Output the (x, y) coordinate of the center of the cell containing the given text.  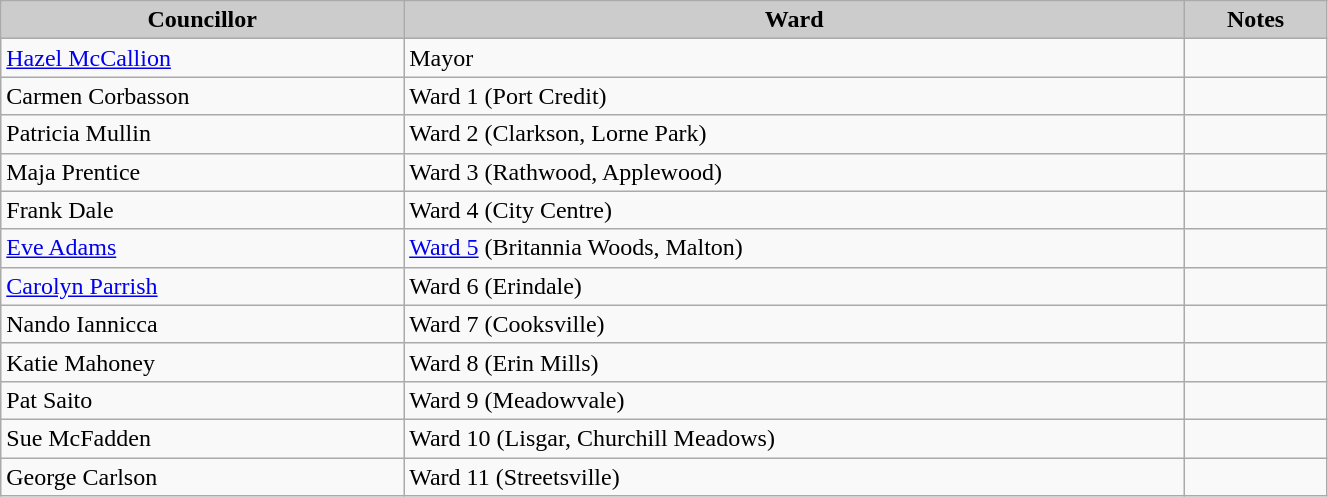
Katie Mahoney (202, 362)
Ward 4 (City Centre) (794, 210)
Mayor (794, 58)
Carolyn Parrish (202, 286)
Notes (1256, 20)
Ward (794, 20)
Ward 6 (Erindale) (794, 286)
Carmen Corbasson (202, 96)
Maja Prentice (202, 172)
Ward 10 (Lisgar, Churchill Meadows) (794, 438)
Pat Saito (202, 400)
Ward 7 (Cooksville) (794, 324)
Councillor (202, 20)
Sue McFadden (202, 438)
Ward 1 (Port Credit) (794, 96)
Nando Iannicca (202, 324)
Ward 11 (Streetsville) (794, 477)
George Carlson (202, 477)
Hazel McCallion (202, 58)
Ward 5 (Britannia Woods, Malton) (794, 248)
Ward 9 (Meadowvale) (794, 400)
Eve Adams (202, 248)
Ward 3 (Rathwood, Applewood) (794, 172)
Frank Dale (202, 210)
Patricia Mullin (202, 134)
Ward 8 (Erin Mills) (794, 362)
Ward 2 (Clarkson, Lorne Park) (794, 134)
